Detect which cell encompasses the target text, then output its [X, Y] center coordinate. 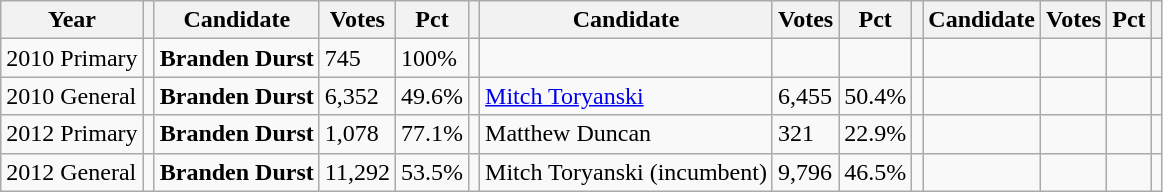
50.4% [876, 96]
53.5% [432, 172]
Mitch Toryanski (incumbent) [626, 172]
Mitch Toryanski [626, 96]
100% [432, 58]
2012 Primary [72, 134]
77.1% [432, 134]
2010 General [72, 96]
11,292 [357, 172]
46.5% [876, 172]
1,078 [357, 134]
321 [805, 134]
6,352 [357, 96]
Matthew Duncan [626, 134]
2012 General [72, 172]
745 [357, 58]
9,796 [805, 172]
6,455 [805, 96]
2010 Primary [72, 58]
22.9% [876, 134]
49.6% [432, 96]
Year [72, 20]
